Scan for the cell matching the given text and deliver its [X, Y] coordinate at center. 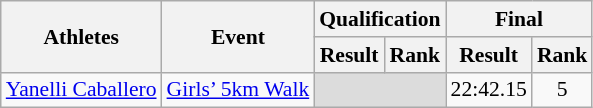
Girls’ 5km Walk [238, 90]
Athletes [82, 36]
22:42.15 [489, 90]
5 [562, 90]
Event [238, 36]
Qualification [380, 19]
Final [520, 19]
Yanelli Caballero [82, 90]
